Capture the cell that displays the provided text and extract its (X, Y) central coordinate. 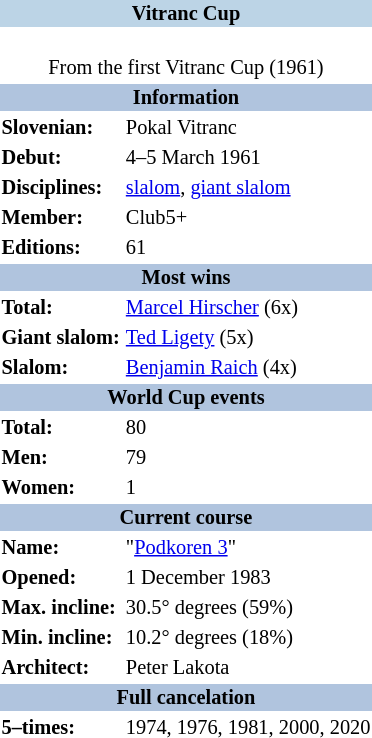
Women: (60, 488)
Most wins (186, 278)
Slalom: (60, 368)
Opened: (60, 578)
80 (248, 428)
Min. incline: (60, 638)
Name: (60, 548)
Benjamin Raich (4x) (248, 368)
Men: (60, 458)
Giant slalom: (60, 338)
Information (186, 98)
Max. incline: (60, 608)
Disciplines: (60, 188)
1 (248, 488)
4–5 March 1961 (248, 158)
Architect: (60, 668)
Peter Lakota (248, 668)
Slovenian: (60, 128)
Full cancelation (186, 698)
30.5° degrees (59%) (248, 608)
From the first Vitranc Cup (1961) (186, 56)
Pokal Vitranc (248, 128)
Debut: (60, 158)
Ted Ligety (5x) (248, 338)
10.2° degrees (18%) (248, 638)
1 December 1983 (248, 578)
"Podkoren 3" (248, 548)
Vitranc Cup (186, 14)
World Cup events (186, 398)
Editions: (60, 248)
Member: (60, 218)
Marcel Hirscher (6x) (248, 308)
slalom, giant slalom (248, 188)
61 (248, 248)
Club5+ (248, 218)
79 (248, 458)
Current course (186, 518)
